Capture the cell that displays the provided text and extract its (X, Y) central coordinate. 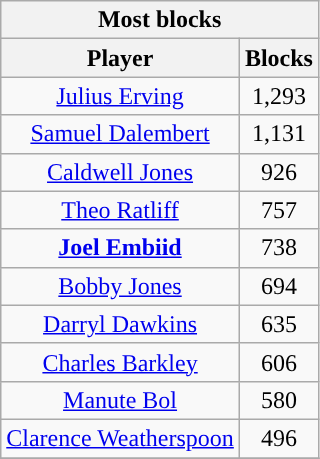
757 (278, 210)
Clarence Weatherspoon (120, 438)
926 (278, 172)
606 (278, 362)
496 (278, 438)
738 (278, 248)
Darryl Dawkins (120, 324)
1,293 (278, 96)
694 (278, 286)
Theo Ratliff (120, 210)
Player (120, 58)
635 (278, 324)
Charles Barkley (120, 362)
Blocks (278, 58)
Most blocks (160, 20)
1,131 (278, 134)
Samuel Dalembert (120, 134)
Manute Bol (120, 400)
Joel Embiid (120, 248)
Julius Erving (120, 96)
Bobby Jones (120, 286)
580 (278, 400)
Caldwell Jones (120, 172)
